Capture the cell that displays the provided text and extract its [X, Y] central coordinate. 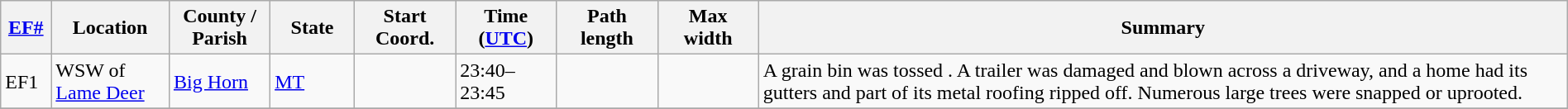
EF# [26, 28]
Start Coord. [404, 28]
MT [313, 81]
Path length [607, 28]
23:40–23:45 [506, 81]
Time (UTC) [506, 28]
WSW of Lame Deer [111, 81]
State [313, 28]
Big Horn [219, 81]
Max width [708, 28]
Location [111, 28]
Summary [1163, 28]
EF1 [26, 81]
County / Parish [219, 28]
